Return the (x, y) coordinate for the center point of the cell that contains the specified text.  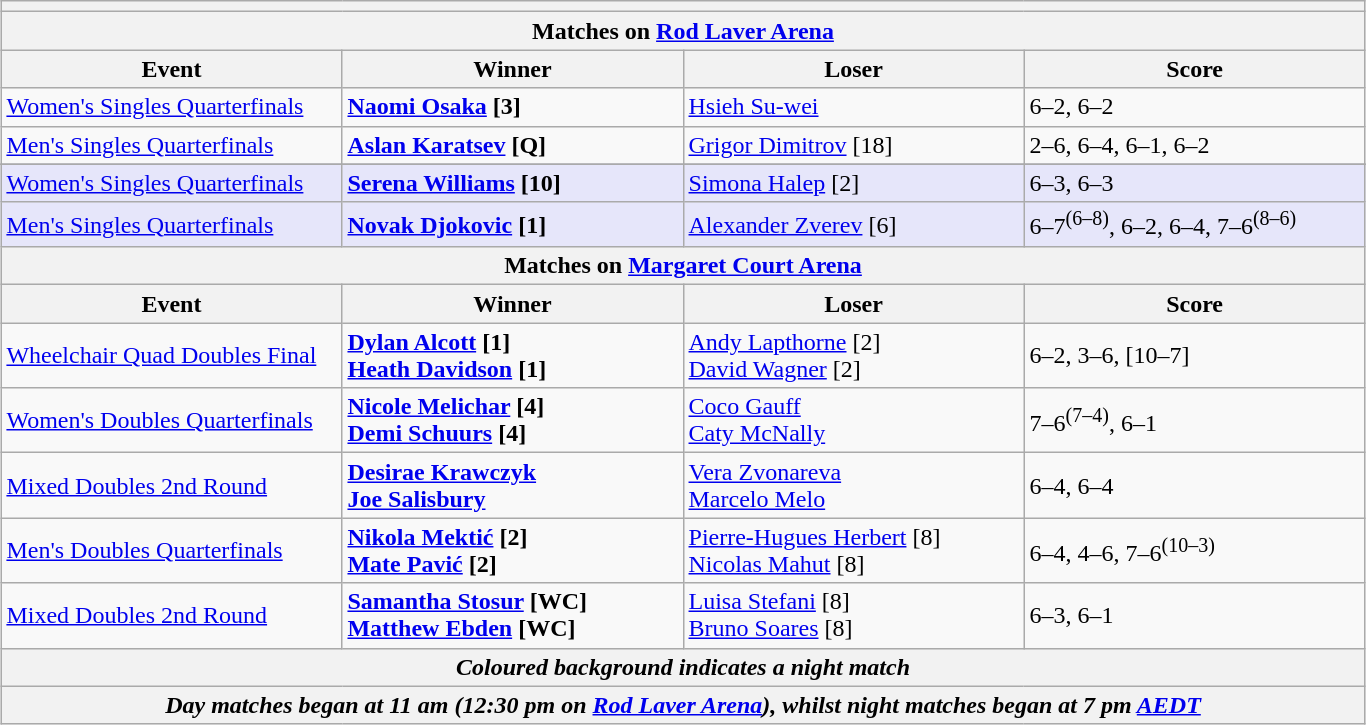
Novak Djokovic [1] (512, 224)
Nicole Melichar [4] Demi Schuurs [4] (512, 420)
6–3, 6–1 (1194, 616)
Coloured background indicates a night match (683, 667)
Pierre-Hugues Herbert [8] Nicolas Mahut [8] (854, 550)
Grigor Dimitrov [18] (854, 145)
Wheelchair Quad Doubles Final (172, 356)
Coco Gauff Caty McNally (854, 420)
Samantha Stosur [WC] Matthew Ebden [WC] (512, 616)
6–2, 6–2 (1194, 107)
Simona Halep [2] (854, 183)
Alexander Zverev [6] (854, 224)
6–4, 6–4 (1194, 486)
Nikola Mektić [2] Mate Pavić [2] (512, 550)
6–7(6–8), 6–2, 6–4, 7–6(8–6) (1194, 224)
Naomi Osaka [3] (512, 107)
6–4, 4–6, 7–6(10–3) (1194, 550)
6–3, 6–3 (1194, 183)
Day matches began at 11 am (12:30 pm on Rod Laver Arena), whilst night matches began at 7 pm AEDT (683, 705)
Aslan Karatsev [Q] (512, 145)
7–6(7–4), 6–1 (1194, 420)
Luisa Stefani [8] Bruno Soares [8] (854, 616)
Men's Doubles Quarterfinals (172, 550)
Matches on Margaret Court Arena (683, 266)
2–6, 6–4, 6–1, 6–2 (1194, 145)
Desirae Krawczyk Joe Salisbury (512, 486)
Hsieh Su-wei (854, 107)
6–2, 3–6, [10–7] (1194, 356)
Andy Lapthorne [2] David Wagner [2] (854, 356)
Dylan Alcott [1] Heath Davidson [1] (512, 356)
Serena Williams [10] (512, 183)
Matches on Rod Laver Arena (683, 31)
Vera Zvonareva Marcelo Melo (854, 486)
Women's Doubles Quarterfinals (172, 420)
